Return [x, y] of the center of cell containing provided text 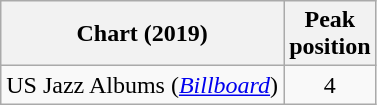
Chart (2019) [142, 34]
4 [330, 85]
Peakposition [330, 34]
US Jazz Albums (Billboard) [142, 85]
